Pinpoint the cell where the given text exists, returning its (x, y) midpoint coordinate. 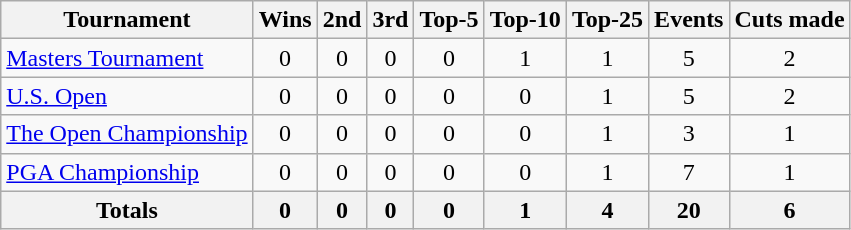
Wins (285, 20)
3 (689, 134)
U.S. Open (127, 96)
4 (607, 210)
Cuts made (790, 20)
3rd (390, 20)
6 (790, 210)
Masters Tournament (127, 58)
2nd (342, 20)
Top-10 (525, 20)
20 (689, 210)
7 (689, 172)
The Open Championship (127, 134)
Top-25 (607, 20)
PGA Championship (127, 172)
Events (689, 20)
Tournament (127, 20)
Top-5 (449, 20)
Totals (127, 210)
